Find where the given text appears and provide that cell's center as (X, Y) coordinate. 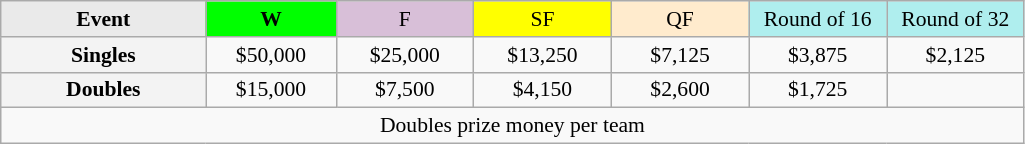
$1,725 (818, 90)
$13,250 (543, 55)
$2,600 (680, 90)
$2,125 (955, 55)
$4,150 (543, 90)
Round of 32 (955, 19)
$50,000 (271, 55)
Doubles prize money per team (512, 126)
Singles (104, 55)
$7,500 (405, 90)
Round of 16 (818, 19)
W (271, 19)
Event (104, 19)
$15,000 (271, 90)
$7,125 (680, 55)
$3,875 (818, 55)
QF (680, 19)
SF (543, 19)
$25,000 (405, 55)
F (405, 19)
Doubles (104, 90)
